For the text-containing cell, return its midpoint in (X, Y) coordinate format. 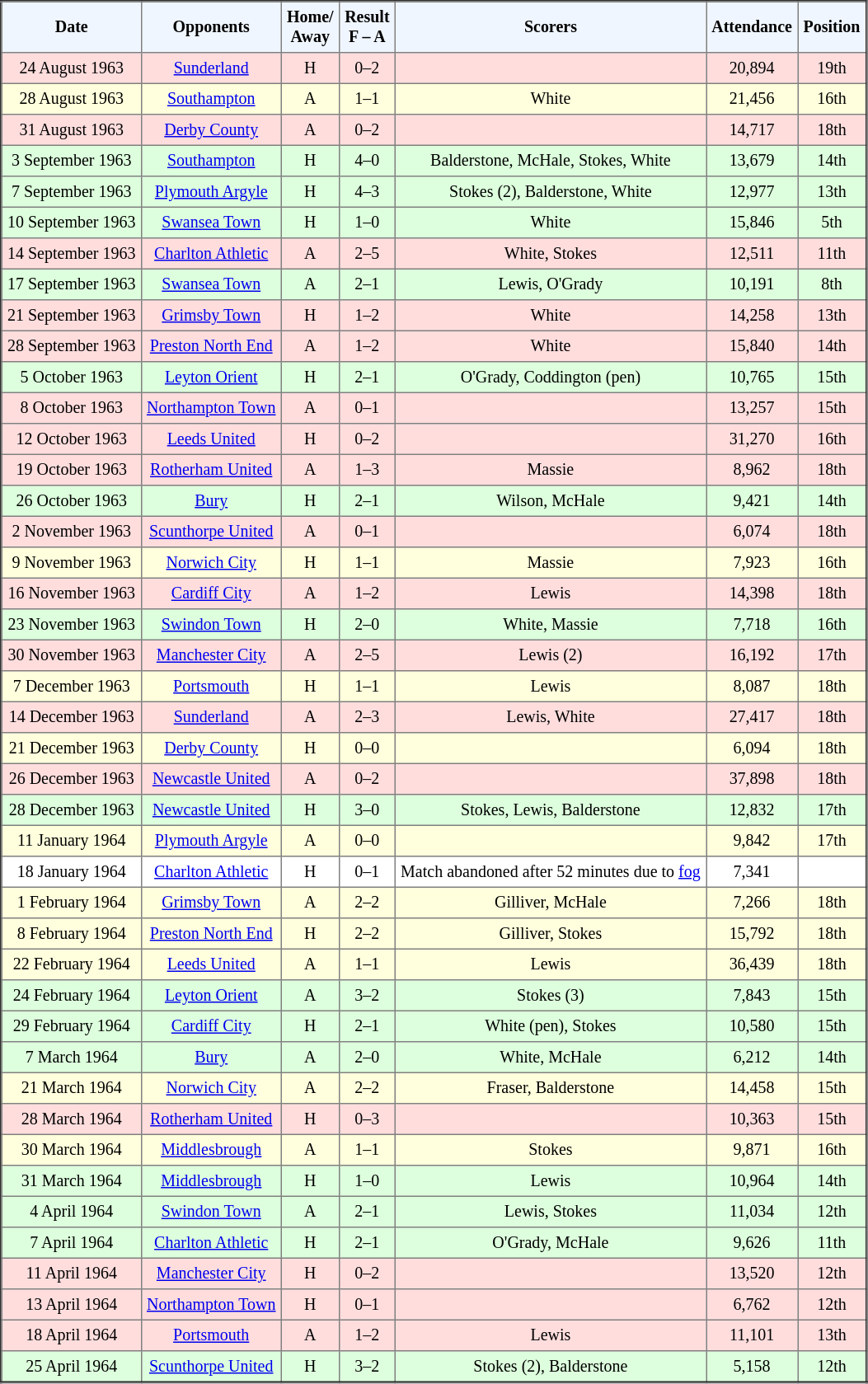
3–0 (367, 810)
15,846 (752, 223)
White, McHale (551, 1058)
8,087 (752, 687)
21 December 1963 (72, 748)
Lewis, O'Grady (551, 284)
12 October 1963 (72, 439)
ResultF – A (367, 27)
10 September 1963 (72, 223)
9,626 (752, 1243)
4–3 (367, 192)
26 December 1963 (72, 779)
Stokes (3) (551, 996)
17 September 1963 (72, 284)
Stokes (2), Balderstone (551, 1367)
12,977 (752, 192)
31,270 (752, 439)
10,580 (752, 1026)
11,034 (752, 1212)
28 March 1964 (72, 1119)
White (pen), Stokes (551, 1026)
1 February 1964 (72, 903)
11 January 1964 (72, 841)
5 October 1963 (72, 378)
27,417 (752, 717)
6,094 (752, 748)
6,762 (752, 1305)
14,398 (752, 593)
2 November 1963 (72, 532)
7,266 (752, 903)
15,792 (752, 934)
28 August 1963 (72, 99)
Home/Away (310, 27)
7 December 1963 (72, 687)
8 February 1964 (72, 934)
6,074 (752, 532)
29 February 1964 (72, 1026)
Gilliver, Stokes (551, 934)
4 April 1964 (72, 1212)
O'Grady, Coddington (pen) (551, 378)
Balderstone, McHale, Stokes, White (551, 161)
15,840 (752, 346)
8 October 1963 (72, 408)
8,962 (752, 470)
24 August 1963 (72, 68)
12,832 (752, 810)
14 September 1963 (72, 254)
7 April 1964 (72, 1243)
28 December 1963 (72, 810)
16,192 (752, 655)
1–3 (367, 470)
11 April 1964 (72, 1274)
O'Grady, McHale (551, 1243)
21,456 (752, 99)
18 January 1964 (72, 872)
31 August 1963 (72, 130)
37,898 (752, 779)
13,679 (752, 161)
7,718 (752, 625)
Gilliver, McHale (551, 903)
28 September 1963 (72, 346)
30 March 1964 (72, 1150)
22 February 1964 (72, 964)
24 February 1964 (72, 996)
3 September 1963 (72, 161)
19 October 1963 (72, 470)
5th (833, 223)
Stokes (551, 1150)
10,363 (752, 1119)
11,101 (752, 1335)
21 March 1964 (72, 1088)
19th (833, 68)
14,258 (752, 316)
Match abandoned after 52 minutes due to fog (551, 872)
21 September 1963 (72, 316)
White, Massie (551, 625)
7,843 (752, 996)
26 October 1963 (72, 501)
White, Stokes (551, 254)
12,511 (752, 254)
14,458 (752, 1088)
Opponents (211, 27)
7,923 (752, 563)
2–3 (367, 717)
31 March 1964 (72, 1181)
9,421 (752, 501)
14,717 (752, 130)
Position (833, 27)
6,212 (752, 1058)
16 November 1963 (72, 593)
4–0 (367, 161)
Stokes, Lewis, Balderstone (551, 810)
0–3 (367, 1119)
20,894 (752, 68)
10,191 (752, 284)
Wilson, McHale (551, 501)
5,158 (752, 1367)
9,842 (752, 841)
Scorers (551, 27)
10,964 (752, 1181)
14 December 1963 (72, 717)
8th (833, 284)
36,439 (752, 964)
Lewis, Stokes (551, 1212)
7 September 1963 (72, 192)
Fraser, Balderstone (551, 1088)
7,341 (752, 872)
13,257 (752, 408)
23 November 1963 (72, 625)
Lewis (2) (551, 655)
Stokes (2), Balderstone, White (551, 192)
13 April 1964 (72, 1305)
13,520 (752, 1274)
30 November 1963 (72, 655)
Date (72, 27)
Lewis, White (551, 717)
9 November 1963 (72, 563)
10,765 (752, 378)
7 March 1964 (72, 1058)
25 April 1964 (72, 1367)
Attendance (752, 27)
18 April 1964 (72, 1335)
9,871 (752, 1150)
